Determine the [x, y] coordinate at the center of the cell enclosing the given text.  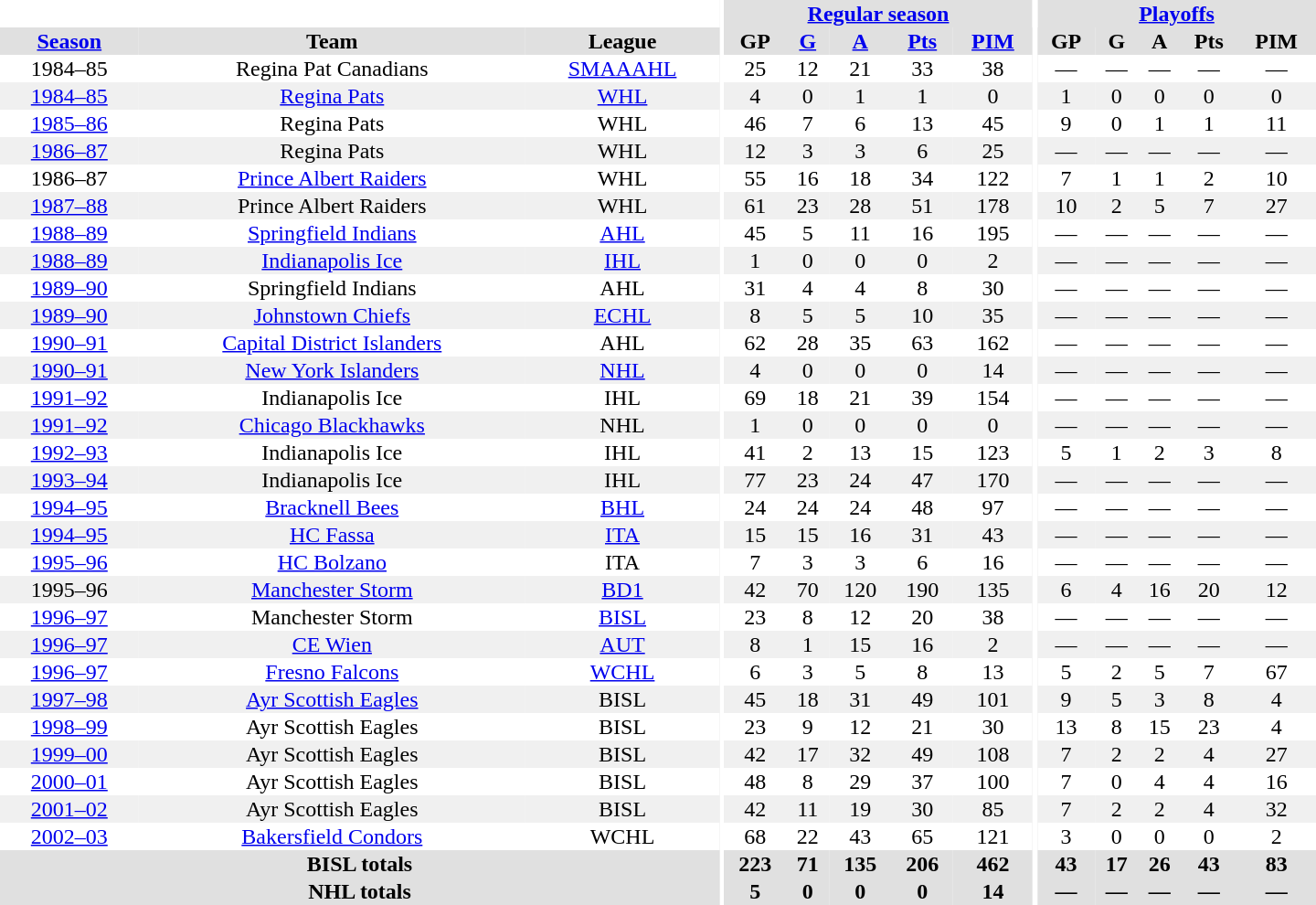
2000–01 [69, 782]
71 [808, 864]
19 [860, 809]
SMAAAHL [622, 69]
462 [992, 864]
170 [992, 480]
26 [1159, 864]
85 [992, 809]
BHL [622, 507]
29 [860, 782]
Team [333, 41]
Bakersfield Condors [333, 836]
Johnstown Chiefs [333, 315]
1997–98 [69, 699]
New York Islanders [333, 370]
47 [922, 480]
Fresno Falcons [333, 672]
Bracknell Bees [333, 507]
NHL totals [360, 891]
34 [922, 178]
70 [808, 590]
Regular season [877, 14]
120 [860, 590]
1998–99 [69, 727]
100 [992, 782]
101 [992, 699]
HC Bolzano [333, 562]
55 [755, 178]
68 [755, 836]
154 [992, 398]
178 [992, 206]
Regina Pat Canadians [333, 69]
83 [1276, 864]
61 [755, 206]
Season [69, 41]
League [622, 41]
2001–02 [69, 809]
190 [922, 590]
BD1 [622, 590]
1992–93 [69, 452]
Chicago Blackhawks [333, 425]
37 [922, 782]
1985–86 [69, 123]
108 [992, 754]
63 [922, 343]
22 [808, 836]
223 [755, 864]
ECHL [622, 315]
162 [992, 343]
Capital District Islanders [333, 343]
1987–88 [69, 206]
51 [922, 206]
121 [992, 836]
62 [755, 343]
77 [755, 480]
123 [992, 452]
195 [992, 233]
HC Fassa [333, 535]
CE Wien [333, 644]
69 [755, 398]
46 [755, 123]
41 [755, 452]
97 [992, 507]
AUT [622, 644]
1993–94 [69, 480]
65 [922, 836]
Playoffs [1177, 14]
206 [922, 864]
67 [1276, 672]
39 [922, 398]
2002–03 [69, 836]
1999–00 [69, 754]
BISL totals [360, 864]
33 [922, 69]
122 [992, 178]
